Capture the cell that displays the provided text and extract its [x, y] central coordinate. 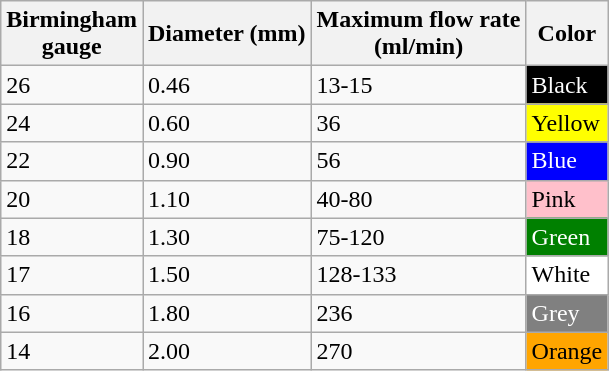
236 [418, 313]
0.46 [226, 85]
17 [72, 275]
22 [72, 161]
36 [418, 123]
Blue [567, 161]
18 [72, 237]
75-120 [418, 237]
1.80 [226, 313]
1.10 [226, 199]
Pink [567, 199]
0.90 [226, 161]
Orange [567, 351]
Maximum flow rate (ml/min) [418, 34]
0.60 [226, 123]
24 [72, 123]
20 [72, 199]
40-80 [418, 199]
270 [418, 351]
26 [72, 85]
16 [72, 313]
Black [567, 85]
Green [567, 237]
128-133 [418, 275]
56 [418, 161]
2.00 [226, 351]
White [567, 275]
Yellow [567, 123]
14 [72, 351]
Birmingham gauge [72, 34]
1.50 [226, 275]
1.30 [226, 237]
Color [567, 34]
Grey [567, 313]
Diameter (mm) [226, 34]
13-15 [418, 85]
